Locate the cell with the specified text and output its [x, y] center coordinate. 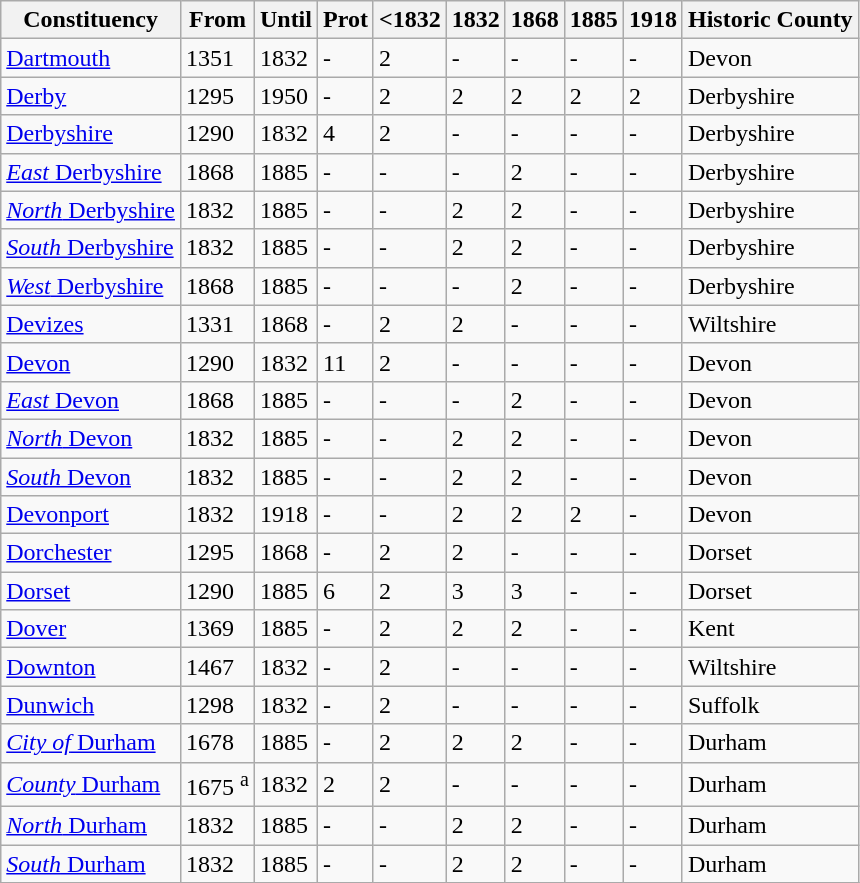
6 [345, 591]
South Durham [91, 864]
1351 [217, 58]
1298 [217, 705]
Suffolk [770, 705]
Derby [91, 96]
East Derbyshire [91, 172]
Devizes [91, 324]
1331 [217, 324]
City of Durham [91, 743]
North Durham [91, 826]
South Derbyshire [91, 248]
1950 [286, 96]
Constituency [91, 20]
Devonport [91, 515]
Kent [770, 629]
West Derbyshire [91, 286]
Dover [91, 629]
Dorchester [91, 553]
South Devon [91, 477]
11 [345, 362]
Until [286, 20]
Dunwich [91, 705]
Downton [91, 667]
1675 a [217, 784]
1467 [217, 667]
North Derbyshire [91, 210]
Prot [345, 20]
East Devon [91, 400]
<1832 [410, 20]
1678 [217, 743]
North Devon [91, 438]
County Durham [91, 784]
1369 [217, 629]
Historic County [770, 20]
4 [345, 134]
From [217, 20]
Dartmouth [91, 58]
